From the cell containing the given text, extract its center point as [X, Y] coordinate. 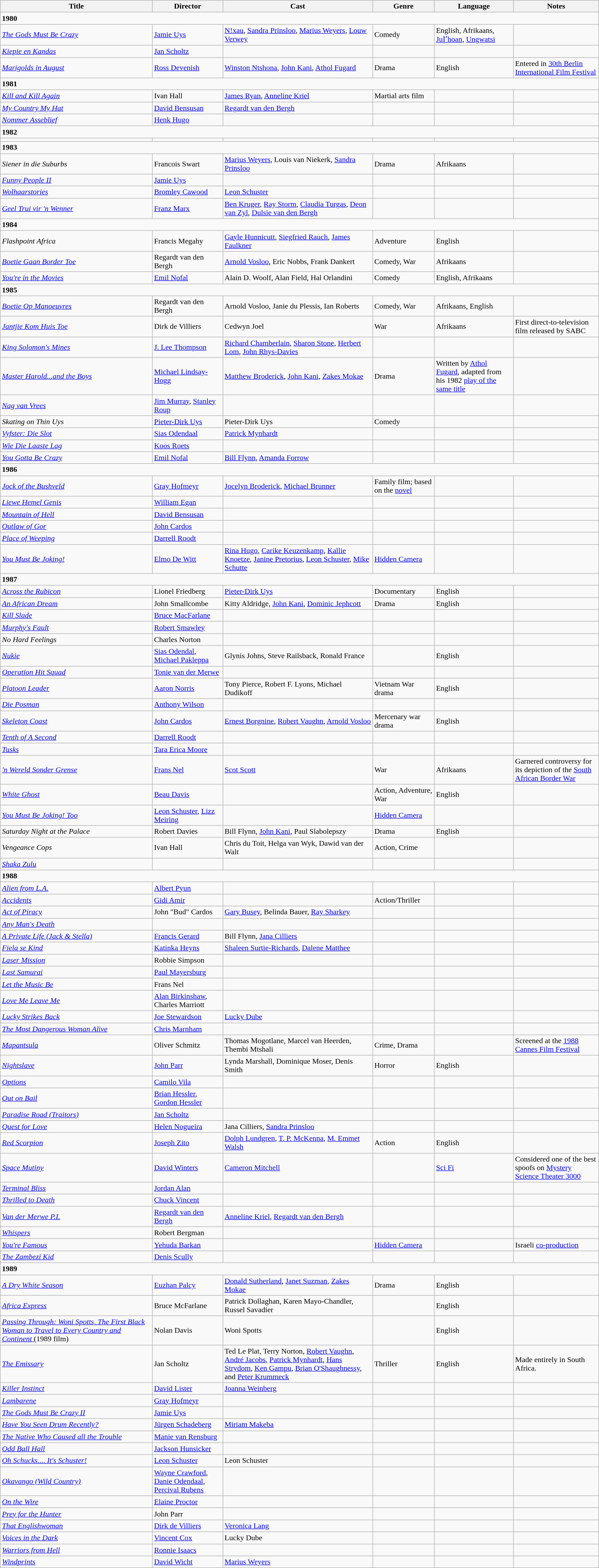
Ross Devenish [188, 68]
Robert Bergman [188, 1233]
Adventure [403, 241]
On the Wire [76, 1502]
Boetie Gaan Border Toe [76, 261]
Elaine Proctor [188, 1502]
Cameron Mitchell [298, 1168]
Woni Spotts [298, 1331]
Considered one of the best spoofs on Mystery Science Theater 3000 [556, 1168]
Tara Erica Moore [188, 749]
Africa Express [76, 1306]
Odd Ball Hall [76, 1449]
Lynda Marshall, Dominique Moser, Denis Smith [298, 1066]
Horror [403, 1066]
Israeli co-production [556, 1245]
Kiepie en Kandas [76, 51]
Language [474, 6]
Prey for the Hunter [76, 1514]
Jantjie Kom Huis Toe [76, 327]
Written by Athol Fugard, adapted from his 1982 play of the same title [474, 376]
1989 [299, 1269]
Camilo Vila [188, 1082]
No Hard Feelings [76, 640]
William Egan [188, 502]
David Wicht [188, 1562]
Ted Le Plat, Terry Norton, Robert Vaughn, André Jacobs, Patrick Mynhardt, Hans Strydom, Ken Gampu, Brian O'Shaughnessy, and Peter Krummeck [298, 1364]
English, Afrikaans, Juǀʼhoan, Ungwatsi [474, 35]
Ben Kruger, Ray Storm, Claudia Turgas, Deon van Zyl, Dulsie van den Bergh [298, 208]
Leon Schuster, Lizz Meiring [188, 815]
Alain D. Woolf, Alan Field, Hal Orlandini [298, 278]
Jordan Alan [188, 1188]
Vengeance Cops [76, 848]
Beau Davis [188, 795]
Mapantsula [76, 1045]
Wayne Crawford, Danie Odendaal, Percival Rubens [188, 1481]
Denis Scully [188, 1257]
J. Lee Thompson [188, 347]
Operation Hit Squad [76, 672]
Mercenary war drama [403, 721]
Shaka Zulu [76, 864]
Ronnie Isaacs [188, 1550]
Bill Flynn, Amanda Forrow [298, 458]
Bill Flynn, Jana Cilliers [298, 936]
Bruce MacFarlane [188, 616]
Have You Seen Drum Recently? [76, 1425]
Oliver Schmitz [188, 1045]
Elmo De Witt [188, 559]
Jürgen Schadeberg [188, 1425]
Marius Weyers, Louis van Niekerk, Sandra Prinsloo [298, 164]
Aaron Norris [188, 688]
Murphy's Fault [76, 628]
Jackson Hunsicker [188, 1449]
Master Harold...and the Boys [76, 376]
A Dry White Season [76, 1285]
English, Afrikaans [474, 278]
Veronica Lang [298, 1526]
Red Scorpion [76, 1143]
Martial arts film [403, 96]
Die Posman [76, 705]
Platoon Leader [76, 688]
Outlaw of Gor [76, 526]
Entered in 30th Berlin International Film Festival [556, 68]
Any Man's Death [76, 924]
1981 [299, 84]
Nag van Vrees [76, 406]
The Native Who Caused all the Trouble [76, 1437]
Crime, Drama [403, 1045]
Fiela se Kind [76, 948]
Francois Swart [188, 164]
You Must Be Joking! [76, 559]
Oh Schucks.... It's Schuster! [76, 1461]
Rina Hugo, Carike Keuzenkamp, Kallie Knoetze, Janine Pretorius, Leon Schuster, Mike Schutte [298, 559]
Franz Marx [188, 208]
Garnered controversy for its depiction of the South African Border War [556, 770]
Manie van Rensburg [188, 1437]
Cedwyn Joel [298, 327]
Windprints [76, 1562]
Shaleen Surtie-Richards, Dalene Matthee [298, 948]
Marius Weyers [298, 1562]
Laser Mission [76, 960]
Robert Smawley [188, 628]
Boetie Op Manoeuvres [76, 306]
Screened at the 1988 Cannes Film Festival [556, 1045]
Nommer Asseblief [76, 120]
Patrick Dollaghan, Karen Mayo-Chandler, Russel Savadier [298, 1306]
Joseph Zito [188, 1143]
Mountain of Hell [76, 514]
Action [403, 1143]
Paradise Road (Traitors) [76, 1114]
1988 [299, 876]
Nightslave [76, 1066]
James Ryan, Anneline Kriel [298, 96]
Kill and Kill Again [76, 96]
Sias Odendaal [188, 434]
Vietnam War drama [403, 688]
Made entirely in South Africa. [556, 1364]
Tonie van der Merwe [188, 672]
Voices in the Dark [76, 1538]
Bromley Cawood [188, 192]
Liewe Hemel Genis [76, 502]
Place of Weeping [76, 538]
Genre [403, 6]
Wie Die Laaste Lag [76, 446]
Wolhaarstories [76, 192]
Accidents [76, 900]
Tony Pierce, Robert F. Lyons, Michael Dudikoff [298, 688]
Lionel Friedberg [188, 592]
Alien from L.A. [76, 888]
1983 [299, 147]
Space Mutiny [76, 1168]
1986 [299, 470]
Michael Lindsay-Hogg [188, 376]
Donald Sutherland, Janet Suzman, Zakes Mokae [298, 1285]
Chris Marnham [188, 1029]
John "Bud" Cardos [188, 912]
Jock of the Bushveld [76, 486]
Vyfster: Die Slot [76, 434]
Bill Flynn, John Kani, Paul Slabolepszy [298, 832]
That Englishwoman [76, 1526]
1984 [299, 225]
Across the Rubicon [76, 592]
Richard Chamberlain, Sharon Stone, Herbert Lom, John Rhys-Davies [298, 347]
Action, Crime [403, 848]
Miriam Makeba [298, 1425]
Sci Fi [474, 1168]
Gary Busey, Belinda Bauer, Ray Sharkey [298, 912]
Flashpoint Africa [76, 241]
Nolan Davis [188, 1331]
Marigolds in August [76, 68]
Van der Merwe P.I. [76, 1217]
Nukie [76, 656]
Warriors from Hell [76, 1550]
You're Famous [76, 1245]
Anneline Kriel, Regardt van den Bergh [298, 1217]
Act of Piracy [76, 912]
Skating on Thin Uys [76, 422]
Tusks [76, 749]
Siener in die Suburbs [76, 164]
1980 [299, 18]
Options [76, 1082]
A Private Life (Jack & Stella) [76, 936]
Glynis Johns, Steve Railsback, Ronald France [298, 656]
You Must Be Joking! Too [76, 815]
Anthony Wilson [188, 705]
Winston Ntshona, John Kani, Athol Fugard [298, 68]
Arnold Vosloo, Eric Nobbs, Frank Dankert [298, 261]
Jim Murray, Stanley Roup [188, 406]
Albert Pyun [188, 888]
Terminal Bliss [76, 1188]
Dolph Lundgren, T. P. McKenna, M. Emmet Walsh [298, 1143]
Lambarene [76, 1401]
An African Dream [76, 604]
Robert Davies [188, 832]
Thomas Mogotlane, Marcel van Heerden, Thembi Mtshali [298, 1045]
Let the Music Be [76, 984]
The Emissary [76, 1364]
1987 [299, 580]
You Gotta Be Crazy [76, 458]
Last Samurai [76, 972]
Joanna Weinberg [298, 1389]
Euzhan Palcy [188, 1285]
Tenth of A Second [76, 737]
Charles Norton [188, 640]
Family film; based on the novel [403, 486]
Alan Birkinshaw, Charles Marriott [188, 1000]
Cast [298, 6]
Chris du Toit, Helga van Wyk, Dawid van der Walt [298, 848]
Killer Instinct [76, 1389]
Documentary [403, 592]
Francis Gerard [188, 936]
Francis Megahy [188, 241]
David Lister [188, 1389]
Action/Thriller [403, 900]
Robbie Simpson [188, 960]
Yehuda Barkan [188, 1245]
Lucky Strikes Back [76, 1017]
Jocelyn Broderick, Michael Brunner [298, 486]
Ernest Borgnine, Robert Vaughn, Arnold Vosloo [298, 721]
Funny People II [76, 180]
Chuck Vincent [188, 1200]
'n Wereld Sonder Grense [76, 770]
Brian Hessler, Gordon Hessler [188, 1098]
Kitty Aldridge, John Kani, Dominic Jephcott [298, 604]
Vincent Cox [188, 1538]
Afrikaans, English [474, 306]
Katinka Heyns [188, 948]
Saturday Night at the Palace [76, 832]
Quest for Love [76, 1126]
Paul Mayersburg [188, 972]
The Gods Must Be Crazy [76, 35]
1985 [299, 290]
You're in the Movies [76, 278]
Whispers [76, 1233]
Action, Adventure, War [403, 795]
The Most Dangerous Woman Alive [76, 1029]
The Gods Must Be Crazy II [76, 1413]
Joe Stewardson [188, 1017]
The Zambezi Kid [76, 1257]
Director [188, 6]
1982 [299, 132]
Love Me Leave Me [76, 1000]
Thriller [403, 1364]
N!xau, Sandra Prinsloo, Marius Weyers, Louw Verwey [298, 35]
Okavango (Wild Country) [76, 1481]
King Solomon's Mines [76, 347]
Helen Nogueira [188, 1126]
Sias Odendal, Michael Pakleppa [188, 656]
Out on Bail [76, 1098]
Title [76, 6]
Bruce McFarlane [188, 1306]
John Smallcombe [188, 604]
Thrilled to Death [76, 1200]
David Winters [188, 1168]
Skeleton Coast [76, 721]
Kill Slade [76, 616]
Matthew Broderick, John Kani, Zakes Mokae [298, 376]
Arnold Vosloo, Janie du Plessis, Ian Roberts [298, 306]
Scot Scott [298, 770]
Henk Hugo [188, 120]
Koos Roets [188, 446]
First direct-to-television film released by SABC [556, 327]
Patrick Mynhardt [298, 434]
Gidi Amir [188, 900]
Geel Trui vir 'n Wenner [76, 208]
White Ghost [76, 795]
Gayle Hunnicutt, Siegfried Rauch, James Faulkner [298, 241]
Passing Through: Woni Spotts, The First Black Woman to Travel to Every Country and Continent (1989 film) [76, 1331]
My Country My Hat [76, 108]
Jana Cilliers, Sandra Prinsloo [298, 1126]
Notes [556, 6]
